Scan for the cell matching the given text and deliver its [x, y] coordinate at center. 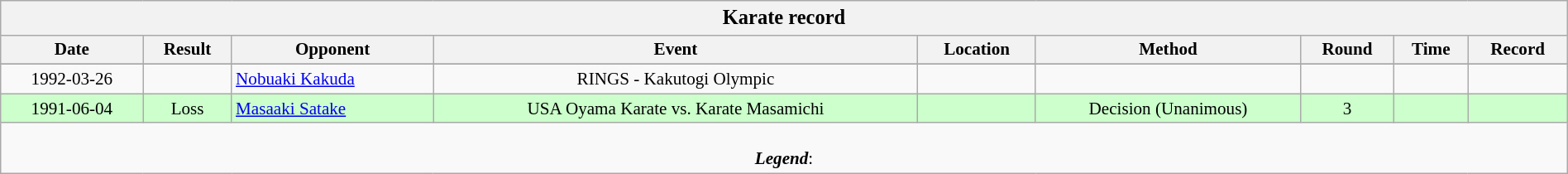
RINGS - Kakutogi Olympic [676, 80]
Record [1518, 50]
Opponent [332, 50]
Masaaki Satake [332, 108]
1992-03-26 [72, 80]
Method [1168, 50]
Legend: [784, 147]
Result [187, 50]
Loss [187, 108]
Time [1431, 50]
USA Oyama Karate vs. Karate Masamichi [676, 108]
Round [1348, 50]
3 [1348, 108]
1991-06-04 [72, 108]
Event [676, 50]
Date [72, 50]
Location [977, 50]
Karate record [784, 18]
Decision (Unanimous) [1168, 108]
Nobuaki Kakuda [332, 80]
